Provide the [x, y] coordinate of the cell's center where the given text is located.  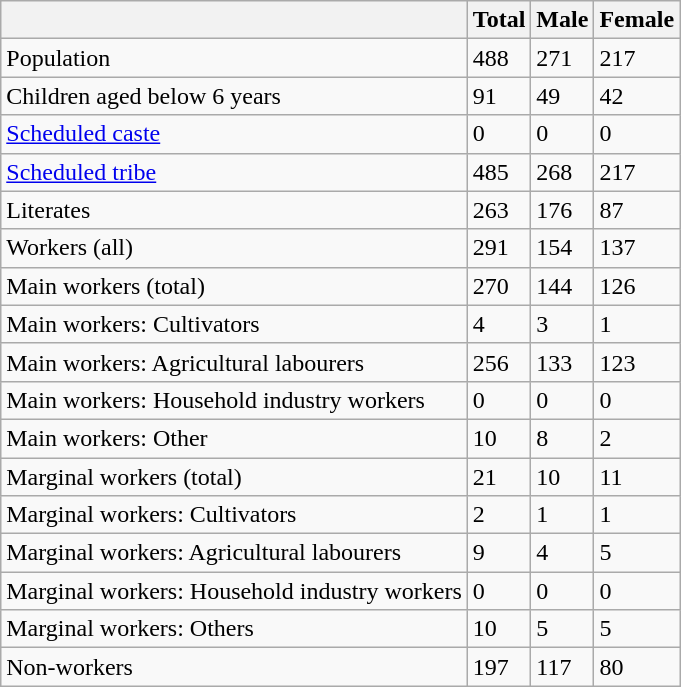
Workers (all) [234, 248]
21 [499, 477]
11 [637, 477]
270 [499, 286]
485 [499, 172]
Main workers: Cultivators [234, 324]
91 [499, 96]
Main workers: Household industry workers [234, 400]
256 [499, 362]
42 [637, 96]
3 [562, 324]
117 [562, 667]
488 [499, 58]
Marginal workers (total) [234, 477]
176 [562, 210]
Main workers (total) [234, 286]
197 [499, 667]
Scheduled caste [234, 134]
Marginal workers: Agricultural labourers [234, 553]
Population [234, 58]
263 [499, 210]
126 [637, 286]
133 [562, 362]
154 [562, 248]
Male [562, 20]
Main workers: Agricultural labourers [234, 362]
137 [637, 248]
271 [562, 58]
8 [562, 438]
123 [637, 362]
Literates [234, 210]
9 [499, 553]
Children aged below 6 years [234, 96]
Main workers: Other [234, 438]
291 [499, 248]
87 [637, 210]
Female [637, 20]
80 [637, 667]
Marginal workers: Cultivators [234, 515]
268 [562, 172]
Non-workers [234, 667]
Scheduled tribe [234, 172]
Marginal workers: Others [234, 629]
144 [562, 286]
49 [562, 96]
Marginal workers: Household industry workers [234, 591]
Total [499, 20]
